Extract the (X, Y) coordinate from the center of the cell holding the provided text.  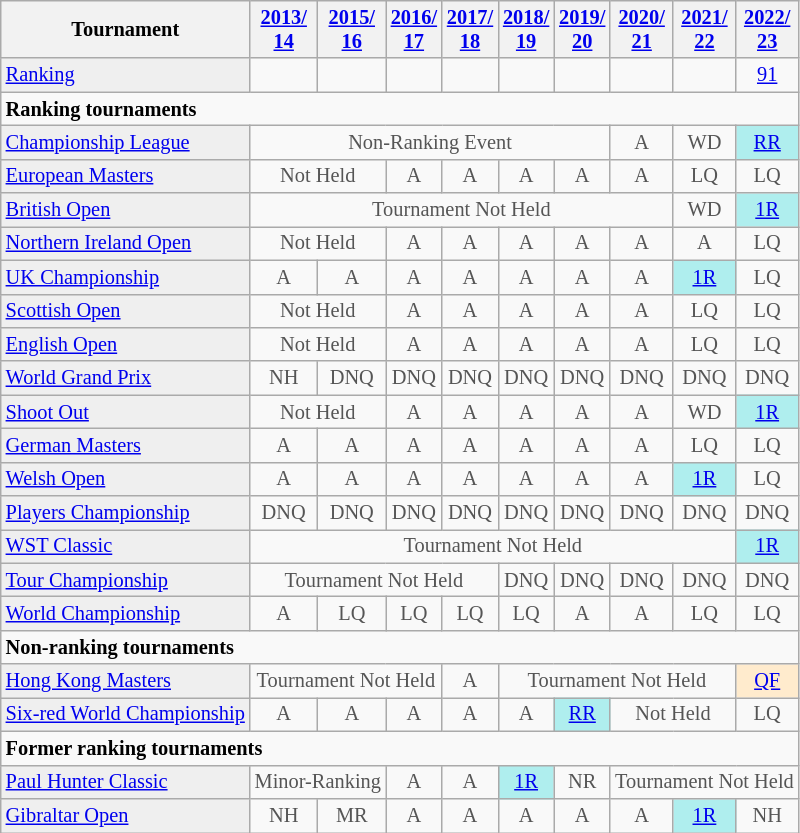
Players Championship (126, 513)
91 (768, 75)
Non-ranking tournaments (400, 647)
Hong Kong Masters (126, 681)
Paul Hunter Classic (126, 782)
Gibraltar Open (126, 815)
Ranking tournaments (400, 109)
Welsh Open (126, 479)
English Open (126, 344)
European Masters (126, 176)
Minor-Ranking (318, 782)
2020/21 (642, 29)
German Masters (126, 445)
World Grand Prix (126, 378)
Shoot Out (126, 412)
NR (582, 782)
WST Classic (126, 546)
2022/23 (768, 29)
QF (768, 681)
Tour Championship (126, 580)
MR (352, 815)
UK Championship (126, 277)
Ranking (126, 75)
Scottish Open (126, 311)
2021/22 (704, 29)
Non-Ranking Event (430, 142)
2015/16 (352, 29)
Championship League (126, 142)
Tournament (126, 29)
Northern Ireland Open (126, 243)
Six-red World Championship (126, 714)
Former ranking tournaments (400, 748)
2017/18 (470, 29)
2013/14 (284, 29)
2016/17 (414, 29)
2018/19 (526, 29)
British Open (126, 210)
World Championship (126, 613)
2019/20 (582, 29)
